Detect which cell encompasses the target text, then output its (x, y) center coordinate. 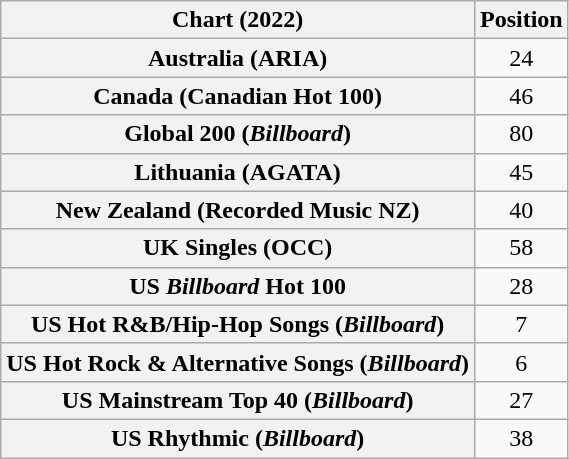
Canada (Canadian Hot 100) (238, 96)
38 (521, 438)
45 (521, 172)
28 (521, 286)
27 (521, 400)
US Hot R&B/Hip-Hop Songs (Billboard) (238, 324)
UK Singles (OCC) (238, 248)
80 (521, 134)
24 (521, 58)
US Rhythmic (Billboard) (238, 438)
US Mainstream Top 40 (Billboard) (238, 400)
40 (521, 210)
Lithuania (AGATA) (238, 172)
Position (521, 20)
Global 200 (Billboard) (238, 134)
Australia (ARIA) (238, 58)
New Zealand (Recorded Music NZ) (238, 210)
58 (521, 248)
46 (521, 96)
7 (521, 324)
Chart (2022) (238, 20)
6 (521, 362)
US Billboard Hot 100 (238, 286)
US Hot Rock & Alternative Songs (Billboard) (238, 362)
